Scan for the cell matching the given text and deliver its (x, y) coordinate at center. 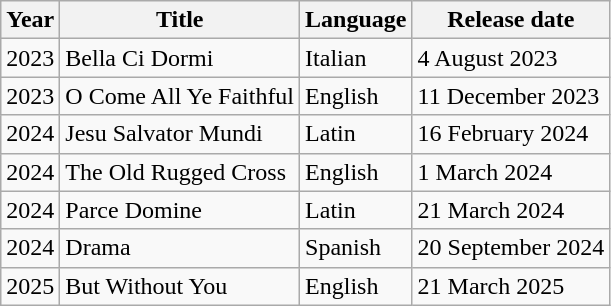
Jesu Salvator Mundi (180, 134)
21 March 2025 (511, 286)
Year (30, 20)
Language (356, 20)
16 February 2024 (511, 134)
Drama (180, 248)
The Old Rugged Cross (180, 172)
Spanish (356, 248)
11 December 2023 (511, 96)
20 September 2024 (511, 248)
1 March 2024 (511, 172)
But Without You (180, 286)
4 August 2023 (511, 58)
Parce Domine (180, 210)
Bella Ci Dormi (180, 58)
Release date (511, 20)
2025 (30, 286)
Italian (356, 58)
21 March 2024 (511, 210)
O Come All Ye Faithful (180, 96)
Title (180, 20)
